Pinpoint the cell where the given text exists, returning its (x, y) midpoint coordinate. 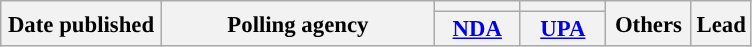
Lead (721, 24)
Others (649, 24)
UPA (563, 30)
NDA (477, 30)
Date published (82, 24)
Polling agency (298, 24)
